Pinpoint the cell where the given text exists, returning its (X, Y) midpoint coordinate. 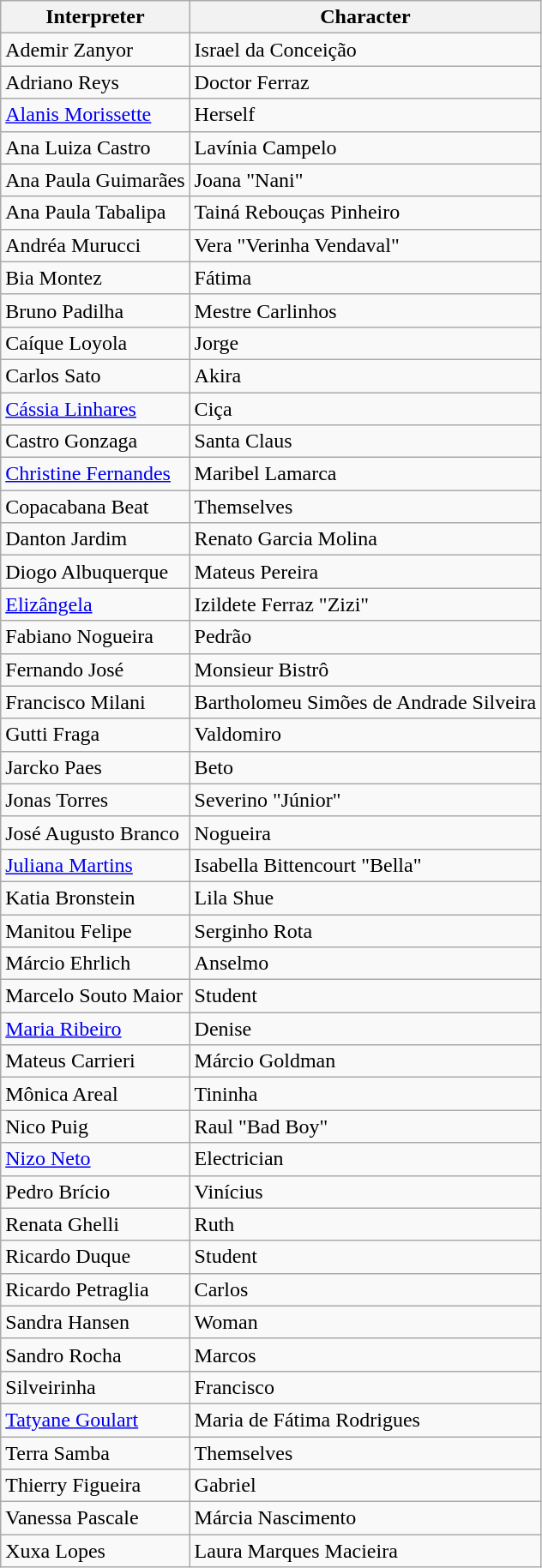
Katia Bronstein (95, 898)
Manitou Felipe (95, 930)
Mestre Carlinhos (365, 310)
Andréa Murucci (95, 245)
Alanis Morissette (95, 115)
Elizângela (95, 604)
Valdomiro (365, 735)
Jonas Torres (95, 800)
Márcia Nascimento (365, 1518)
Laura Marques Macieira (365, 1551)
José Augusto Branco (95, 832)
Castro Gonzaga (95, 442)
Vera "Verinha Vendaval" (365, 245)
Caíque Loyola (95, 343)
Woman (365, 1322)
Cássia Linhares (95, 409)
Tainá Rebouças Pinheiro (365, 213)
Character (365, 17)
Marcelo Souto Maior (95, 996)
Renata Ghelli (95, 1224)
Márcio Goldman (365, 1061)
Adriano Reys (95, 82)
Nico Puig (95, 1126)
Lila Shue (365, 898)
Ciça (365, 409)
Pedro Brício (95, 1192)
Silveirinha (95, 1387)
Beto (365, 767)
Márcio Ehrlich (95, 964)
Tininha (365, 1094)
Thierry Figueira (95, 1486)
Monsieur Bistrô (365, 670)
Ruth (365, 1224)
Jorge (365, 343)
Akira (365, 375)
Juliana Martins (95, 865)
Ana Luiza Castro (95, 147)
Ana Paula Guimarães (95, 180)
Fátima (365, 278)
Carlos (365, 1289)
Christine Fernandes (95, 474)
Diogo Albuquerque (95, 572)
Nogueira (365, 832)
Vanessa Pascale (95, 1518)
Renato Garcia Molina (365, 539)
Marcos (365, 1355)
Fernando José (95, 670)
Denise (365, 1029)
Fabiano Nogueira (95, 637)
Anselmo (365, 964)
Mateus Carrieri (95, 1061)
Isabella Bittencourt "Bella" (365, 865)
Danton Jardim (95, 539)
Mateus Pereira (365, 572)
Carlos Sato (95, 375)
Tatyane Goulart (95, 1420)
Bartholomeu Simões de Andrade Silveira (365, 702)
Ricardo Petraglia (95, 1289)
Vinícius (365, 1192)
Izildete Ferraz "Zizi" (365, 604)
Sandro Rocha (95, 1355)
Lavínia Campelo (365, 147)
Maria de Fátima Rodrigues (365, 1420)
Ricardo Duque (95, 1257)
Ademir Zanyor (95, 50)
Electrician (365, 1159)
Joana "Nani" (365, 180)
Francisco (365, 1387)
Serginho Rota (365, 930)
Bruno Padilha (95, 310)
Pedrão (365, 637)
Nizo Neto (95, 1159)
Maribel Lamarca (365, 474)
Raul "Bad Boy" (365, 1126)
Bia Montez (95, 278)
Doctor Ferraz (365, 82)
Santa Claus (365, 442)
Herself (365, 115)
Copacabana Beat (95, 507)
Severino "Júnior" (365, 800)
Ana Paula Tabalipa (95, 213)
Sandra Hansen (95, 1322)
Gabriel (365, 1486)
Jarcko Paes (95, 767)
Xuxa Lopes (95, 1551)
Terra Samba (95, 1453)
Israel da Conceição (365, 50)
Interpreter (95, 17)
Gutti Fraga (95, 735)
Mônica Areal (95, 1094)
Maria Ribeiro (95, 1029)
Francisco Milani (95, 702)
